Scan for the cell matching the given text and deliver its (x, y) coordinate at center. 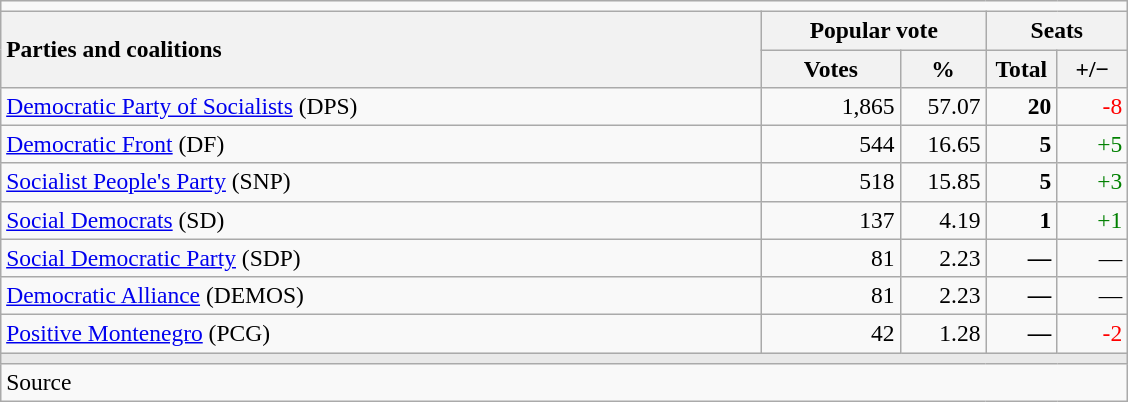
+5 (1092, 144)
Source (564, 382)
1,865 (831, 106)
Social Democratic Party (SDP) (382, 258)
Parties and coalitions (382, 49)
4.19 (943, 220)
Total (1022, 68)
16.65 (943, 144)
% (943, 68)
Seats (1057, 30)
20 (1022, 106)
Democratic Party of Socialists (DPS) (382, 106)
Votes (831, 68)
544 (831, 144)
137 (831, 220)
Democratic Front (DF) (382, 144)
Socialist People's Party (SNP) (382, 182)
-2 (1092, 333)
1 (1022, 220)
518 (831, 182)
Social Democrats (SD) (382, 220)
15.85 (943, 182)
57.07 (943, 106)
Democratic Alliance (DEMOS) (382, 295)
-8 (1092, 106)
1.28 (943, 333)
Popular vote (874, 30)
42 (831, 333)
Positive Montenegro (PCG) (382, 333)
+1 (1092, 220)
+3 (1092, 182)
+/− (1092, 68)
